Search for the cell housing the specified text and yield its (x, y) center coordinate. 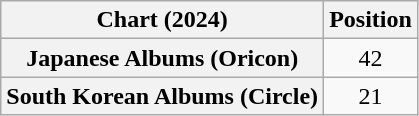
21 (371, 96)
Chart (2024) (162, 20)
South Korean Albums (Circle) (162, 96)
Position (371, 20)
42 (371, 58)
Japanese Albums (Oricon) (162, 58)
